Return the [x, y] coordinate for the center point of the cell that contains the specified text.  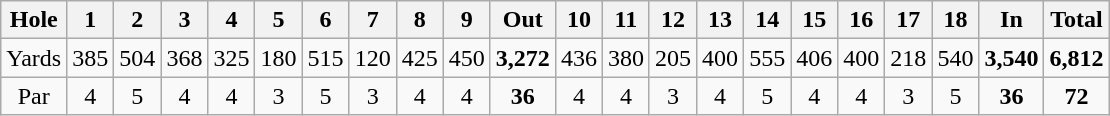
72 [1076, 96]
540 [956, 58]
Out [522, 20]
515 [326, 58]
3,272 [522, 58]
406 [814, 58]
17 [908, 20]
15 [814, 20]
Hole [34, 20]
385 [90, 58]
10 [578, 20]
425 [420, 58]
555 [768, 58]
120 [372, 58]
16 [862, 20]
9 [466, 20]
18 [956, 20]
6,812 [1076, 58]
Par [34, 96]
14 [768, 20]
13 [720, 20]
1 [90, 20]
450 [466, 58]
380 [626, 58]
504 [138, 58]
Yards [34, 58]
11 [626, 20]
325 [232, 58]
218 [908, 58]
In [1012, 20]
8 [420, 20]
7 [372, 20]
12 [672, 20]
205 [672, 58]
368 [184, 58]
6 [326, 20]
3,540 [1012, 58]
436 [578, 58]
180 [278, 58]
2 [138, 20]
Total [1076, 20]
